Provide the [X, Y] coordinate of the cell's center where the given text is located.  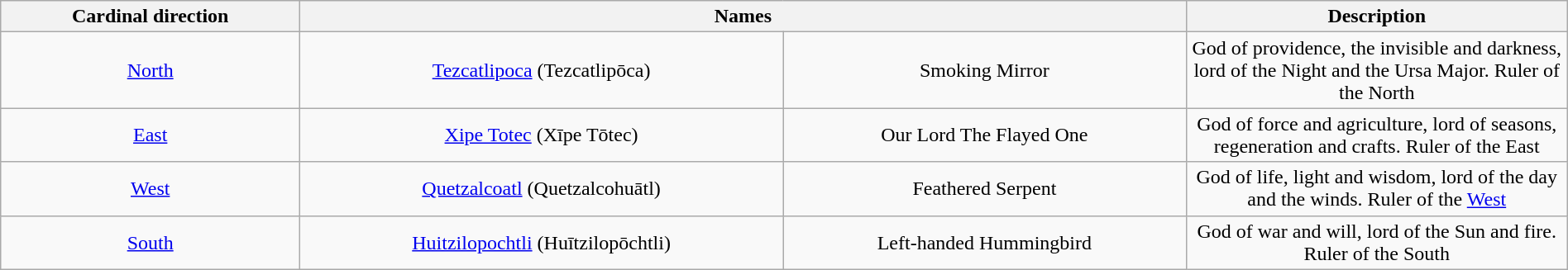
Tezcatlipoca (Tezcatlipōca) [542, 70]
Left-handed Hummingbird [985, 243]
Cardinal direction [151, 17]
God of war and will, lord of the Sun and fire. Ruler of the South [1376, 243]
Our Lord The Flayed One [985, 135]
East [151, 135]
Feathered Serpent [985, 188]
Xipe Totec (Xīpe Tōtec) [542, 135]
God of providence, the invisible and darkness, lord of the Night and the Ursa Major. Ruler of the North [1376, 70]
West [151, 188]
South [151, 243]
God of force and agriculture, lord of seasons, regeneration and crafts. Ruler of the East [1376, 135]
Huitzilopochtli (Huītzilopōchtli) [542, 243]
Names [743, 17]
North [151, 70]
God of life, light and wisdom, lord of the day and the winds. Ruler of the West [1376, 188]
Description [1376, 17]
Quetzalcoatl (Quetzalcohuātl) [542, 188]
Smoking Mirror [985, 70]
